Find where the given text appears and provide that cell's center as (x, y) coordinate. 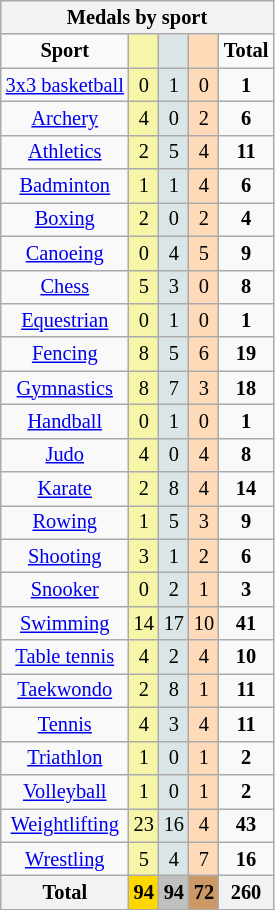
Handball (65, 421)
Swimming (65, 623)
19 (246, 354)
Weightlifting (65, 825)
Snooker (65, 589)
23 (144, 825)
Athletics (65, 152)
Triathlon (65, 758)
Gymnastics (65, 388)
Rowing (65, 522)
3x3 basketball (65, 85)
43 (246, 825)
Wrestling (65, 859)
Archery (65, 118)
Karate (65, 489)
17 (174, 623)
Fencing (65, 354)
Medals by sport (137, 17)
Shooting (65, 556)
Badminton (65, 186)
Taekwondo (65, 690)
Judo (65, 455)
Equestrian (65, 320)
Canoeing (65, 253)
Chess (65, 287)
Tennis (65, 724)
Volleyball (65, 791)
Sport (65, 51)
72 (204, 892)
260 (246, 892)
18 (246, 388)
Table tennis (65, 657)
41 (246, 623)
Boxing (65, 219)
